Locate the cell with the specified text and output its (x, y) center coordinate. 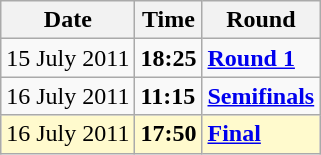
Time (168, 20)
18:25 (168, 58)
Semifinals (261, 96)
Date (68, 20)
Final (261, 134)
17:50 (168, 134)
11:15 (168, 96)
Round (261, 20)
Round 1 (261, 58)
15 July 2011 (68, 58)
